Determine the [x, y] coordinate at the center of the cell enclosing the given text.  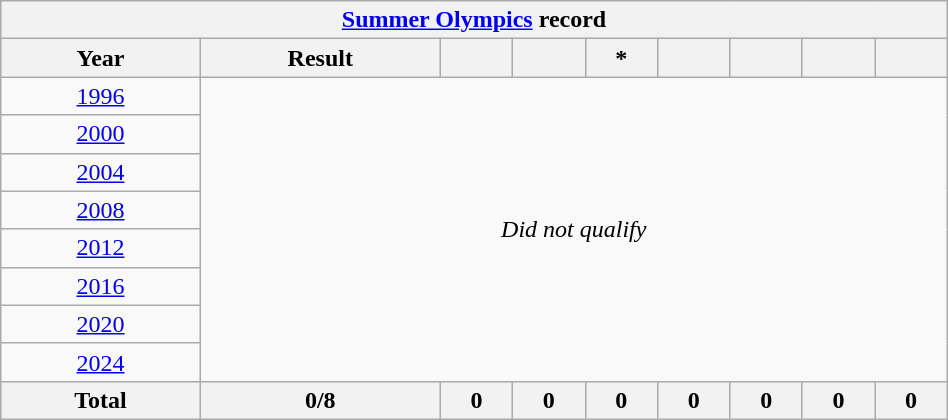
* [621, 58]
Did not qualify [574, 229]
2024 [101, 362]
2004 [101, 172]
2000 [101, 134]
0/8 [320, 400]
Total [101, 400]
1996 [101, 96]
2020 [101, 324]
2012 [101, 248]
Year [101, 58]
Result [320, 58]
2016 [101, 286]
Summer Olympics record [474, 20]
2008 [101, 210]
